Detect which cell encompasses the target text, then output its (X, Y) center coordinate. 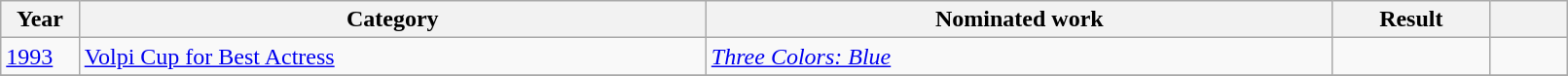
1993 (40, 57)
Three Colors: Blue (1019, 57)
Nominated work (1019, 19)
Result (1411, 19)
Year (40, 19)
Category (392, 19)
Volpi Cup for Best Actress (392, 57)
